Determine the (X, Y) coordinate at the center of the cell enclosing the given text.  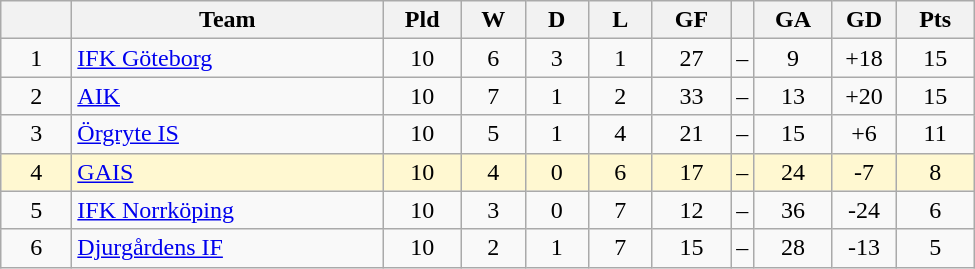
+18 (864, 58)
W (493, 20)
Pld (422, 20)
L (621, 20)
27 (692, 58)
GA (794, 20)
9 (794, 58)
GAIS (228, 172)
11 (936, 134)
D (557, 20)
IFK Göteborg (228, 58)
12 (692, 210)
-13 (864, 248)
GF (692, 20)
GD (864, 20)
-24 (864, 210)
21 (692, 134)
17 (692, 172)
28 (794, 248)
Örgryte IS (228, 134)
AIK (228, 96)
Pts (936, 20)
24 (794, 172)
8 (936, 172)
+20 (864, 96)
IFK Norrköping (228, 210)
-7 (864, 172)
36 (794, 210)
13 (794, 96)
Team (228, 20)
Djurgårdens IF (228, 248)
+6 (864, 134)
33 (692, 96)
